Locate the cell with the specified text and output its (X, Y) center coordinate. 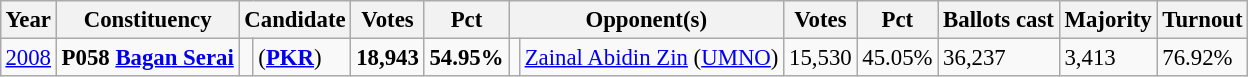
3,413 (1108, 57)
36,237 (998, 57)
(PKR) (302, 57)
54.95% (466, 57)
18,943 (388, 57)
45.05% (898, 57)
Opponent(s) (646, 20)
15,530 (820, 57)
Constituency (148, 20)
76.92% (1202, 57)
Year (28, 20)
2008 (28, 57)
Ballots cast (998, 20)
Majority (1108, 20)
Candidate (295, 20)
P058 Bagan Serai (148, 57)
Turnout (1202, 20)
Zainal Abidin Zin (UMNO) (651, 57)
